Return the [X, Y] coordinate for the center point of the cell that contains the specified text.  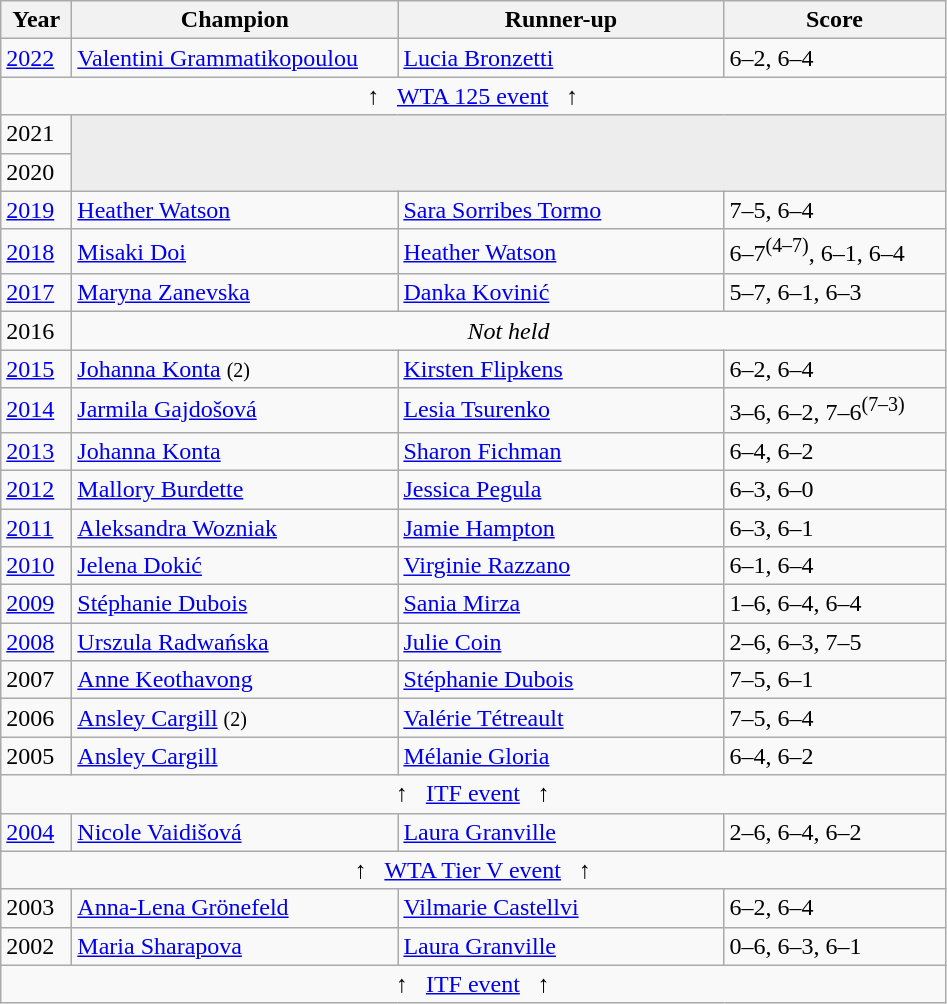
0–6, 6–3, 6–1 [834, 946]
Year [36, 20]
3–6, 6–2, 7–6(7–3) [834, 410]
2018 [36, 252]
Champion [235, 20]
Maria Sharapova [235, 946]
Nicole Vaidišová [235, 832]
Not held [508, 331]
2005 [36, 756]
2008 [36, 642]
Jelena Dokić [235, 566]
Lucia Bronzetti [561, 58]
2002 [36, 946]
2–6, 6–3, 7–5 [834, 642]
Mélanie Gloria [561, 756]
Lesia Tsurenko [561, 410]
2019 [36, 210]
Misaki Doi [235, 252]
2003 [36, 908]
Anne Keothavong [235, 680]
Sara Sorribes Tormo [561, 210]
2004 [36, 832]
Anna-Lena Grönefeld [235, 908]
Valérie Tétreault [561, 718]
2017 [36, 293]
Ansley Cargill [235, 756]
6–1, 6–4 [834, 566]
Sania Mirza [561, 604]
Johanna Konta [235, 451]
Vilmarie Castellvi [561, 908]
2013 [36, 451]
Jarmila Gajdošová [235, 410]
Kirsten Flipkens [561, 369]
6–3, 6–1 [834, 528]
2009 [36, 604]
5–7, 6–1, 6–3 [834, 293]
Jamie Hampton [561, 528]
Jessica Pegula [561, 489]
Johanna Konta (2) [235, 369]
↑ WTA 125 event ↑ [473, 96]
6–7(4–7), 6–1, 6–4 [834, 252]
2022 [36, 58]
Sharon Fichman [561, 451]
6–3, 6–0 [834, 489]
Mallory Burdette [235, 489]
Runner-up [561, 20]
Julie Coin [561, 642]
2016 [36, 331]
↑ WTA Tier V event ↑ [473, 870]
Valentini Grammatikopoulou [235, 58]
Score [834, 20]
2014 [36, 410]
2012 [36, 489]
7–5, 6–1 [834, 680]
Danka Kovinić [561, 293]
2011 [36, 528]
2006 [36, 718]
2010 [36, 566]
2007 [36, 680]
Virginie Razzano [561, 566]
Maryna Zanevska [235, 293]
2–6, 6–4, 6–2 [834, 832]
Aleksandra Wozniak [235, 528]
Urszula Radwańska [235, 642]
2021 [36, 134]
2020 [36, 172]
2015 [36, 369]
Ansley Cargill (2) [235, 718]
1–6, 6–4, 6–4 [834, 604]
